Return (X, Y) of the center of cell containing provided text 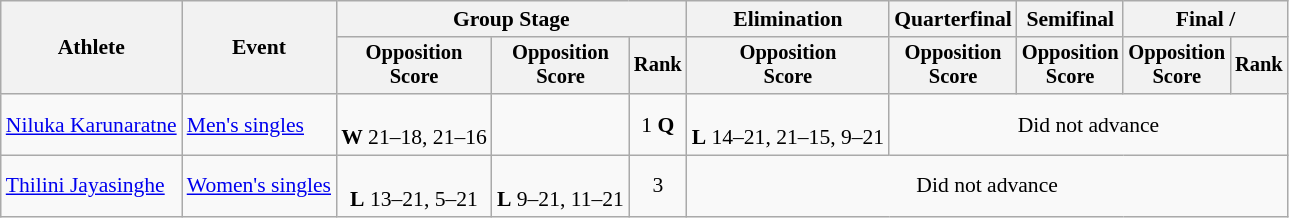
L 13–21, 5–21 (414, 186)
Men's singles (259, 124)
1 Q (658, 124)
Women's singles (259, 186)
Thilini Jayasinghe (92, 186)
L 14–21, 21–15, 9–21 (788, 124)
Final / (1205, 19)
W 21–18, 21–16 (414, 124)
Semifinal (1070, 19)
3 (658, 186)
L 9–21, 11–21 (560, 186)
Athlete (92, 48)
Niluka Karunaratne (92, 124)
Group Stage (512, 19)
Quarterfinal (953, 19)
Event (259, 48)
Elimination (788, 19)
